Detect which cell encompasses the target text, then output its [X, Y] center coordinate. 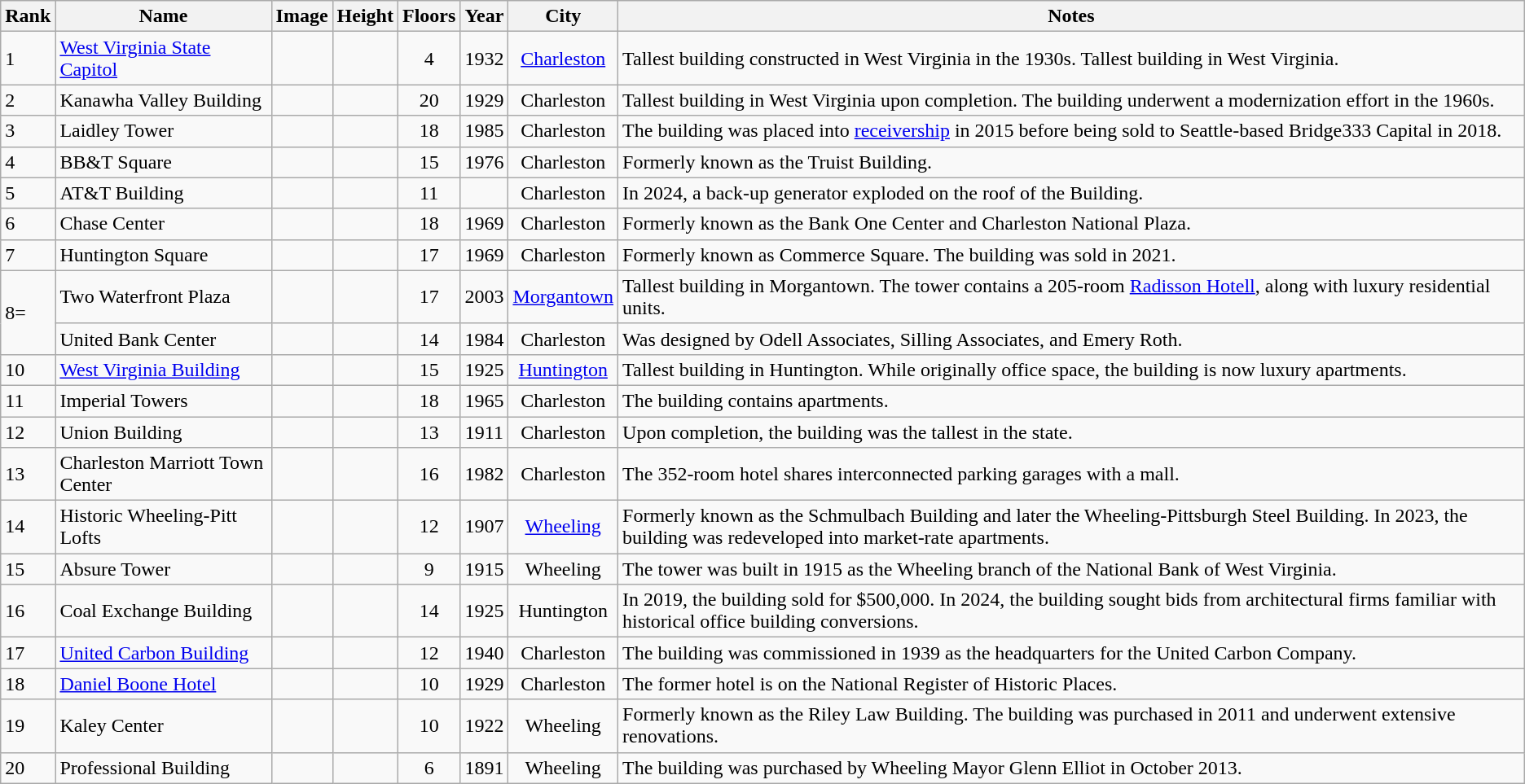
Kaley Center [163, 726]
1940 [484, 653]
The building contains apartments. [1072, 401]
Huntington Square [163, 255]
The 352-room hotel shares interconnected parking garages with a mall. [1072, 474]
Charleston Marriott Town Center [163, 474]
3 [28, 131]
8= [28, 313]
1922 [484, 726]
Tallest building in West Virginia upon completion. The building underwent a modernization effort in the 1960s. [1072, 100]
The former hotel is on the National Register of Historic Places. [1072, 684]
Name [163, 16]
The building was commissioned in 1939 as the headquarters for the United Carbon Company. [1072, 653]
Daniel Boone Hotel [163, 684]
Formerly known as Commerce Square. The building was sold in 2021. [1072, 255]
1915 [484, 569]
BB&T Square [163, 162]
Coal Exchange Building [163, 611]
1907 [484, 528]
Upon completion, the building was the tallest in the state. [1072, 432]
9 [428, 569]
Kanawha Valley Building [163, 100]
1891 [484, 768]
Year [484, 16]
1984 [484, 339]
Formerly known as the Truist Building. [1072, 162]
Tallest building in Morgantown. The tower contains a 205-room Radisson Hotell, along with luxury residential units. [1072, 296]
Floors [428, 16]
West Virginia Building [163, 370]
Rank [28, 16]
Union Building [163, 432]
5 [28, 193]
West Virginia State Capitol [163, 59]
The building was purchased by Wheeling Mayor Glenn Elliot in October 2013. [1072, 768]
Height [365, 16]
2 [28, 100]
Tallest building in Huntington. While originally office space, the building is now luxury apartments. [1072, 370]
The tower was built in 1915 as the Wheeling branch of the National Bank of West Virginia. [1072, 569]
Absure Tower [163, 569]
Imperial Towers [163, 401]
1932 [484, 59]
Notes [1072, 16]
19 [28, 726]
2003 [484, 296]
United Bank Center [163, 339]
1965 [484, 401]
Formerly known as the Riley Law Building. The building was purchased in 2011 and underwent extensive renovations. [1072, 726]
7 [28, 255]
1911 [484, 432]
Laidley Tower [163, 131]
Morgantown [564, 296]
Image [301, 16]
AT&T Building [163, 193]
City [564, 16]
Historic Wheeling-Pitt Lofts [163, 528]
Two Waterfront Plaza [163, 296]
In 2024, a back-up generator exploded on the roof of the Building. [1072, 193]
1985 [484, 131]
1 [28, 59]
1976 [484, 162]
United Carbon Building [163, 653]
Formerly known as the Bank One Center and Charleston National Plaza. [1072, 224]
Professional Building [163, 768]
The building was placed into receivership in 2015 before being sold to Seattle-based Bridge333 Capital in 2018. [1072, 131]
1982 [484, 474]
Chase Center [163, 224]
Tallest building constructed in West Virginia in the 1930s. Tallest building in West Virginia. [1072, 59]
Was designed by Odell Associates, Silling Associates, and Emery Roth. [1072, 339]
